Find where the given text appears and provide that cell's center as (x, y) coordinate. 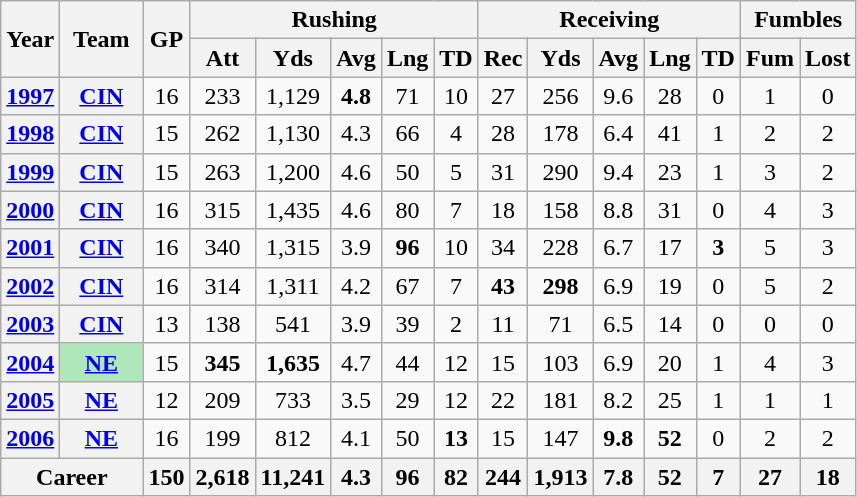
Career (72, 477)
80 (407, 210)
9.6 (618, 96)
1997 (30, 96)
Att (222, 58)
244 (503, 477)
178 (560, 134)
39 (407, 324)
67 (407, 286)
9.4 (618, 172)
Receiving (609, 20)
233 (222, 96)
Rushing (334, 20)
34 (503, 248)
298 (560, 286)
4.8 (356, 96)
1,913 (560, 477)
2001 (30, 248)
8.8 (618, 210)
1,315 (293, 248)
2004 (30, 362)
11 (503, 324)
17 (670, 248)
11,241 (293, 477)
25 (670, 400)
6.7 (618, 248)
41 (670, 134)
2002 (30, 286)
4.7 (356, 362)
138 (222, 324)
147 (560, 438)
1,130 (293, 134)
256 (560, 96)
262 (222, 134)
1,635 (293, 362)
23 (670, 172)
199 (222, 438)
314 (222, 286)
6.4 (618, 134)
14 (670, 324)
1,311 (293, 286)
82 (456, 477)
4.1 (356, 438)
8.2 (618, 400)
541 (293, 324)
Team (102, 39)
9.8 (618, 438)
290 (560, 172)
263 (222, 172)
2003 (30, 324)
1,435 (293, 210)
66 (407, 134)
150 (166, 477)
1,129 (293, 96)
2,618 (222, 477)
103 (560, 362)
158 (560, 210)
GP (166, 39)
22 (503, 400)
228 (560, 248)
315 (222, 210)
733 (293, 400)
7.8 (618, 477)
345 (222, 362)
1998 (30, 134)
3.5 (356, 400)
43 (503, 286)
Rec (503, 58)
209 (222, 400)
2000 (30, 210)
44 (407, 362)
Year (30, 39)
Fum (770, 58)
19 (670, 286)
1,200 (293, 172)
Lost (828, 58)
181 (560, 400)
2006 (30, 438)
812 (293, 438)
6.5 (618, 324)
Fumbles (798, 20)
1999 (30, 172)
20 (670, 362)
29 (407, 400)
2005 (30, 400)
4.2 (356, 286)
340 (222, 248)
